Provide the [x, y] coordinate of the cell's center where the given text is located.  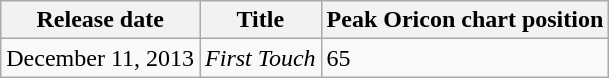
Peak Oricon chart position [465, 20]
December 11, 2013 [100, 58]
Release date [100, 20]
First Touch [261, 58]
Title [261, 20]
65 [465, 58]
